Identify which cell holds the provided text, then report its (x, y) central coordinate. 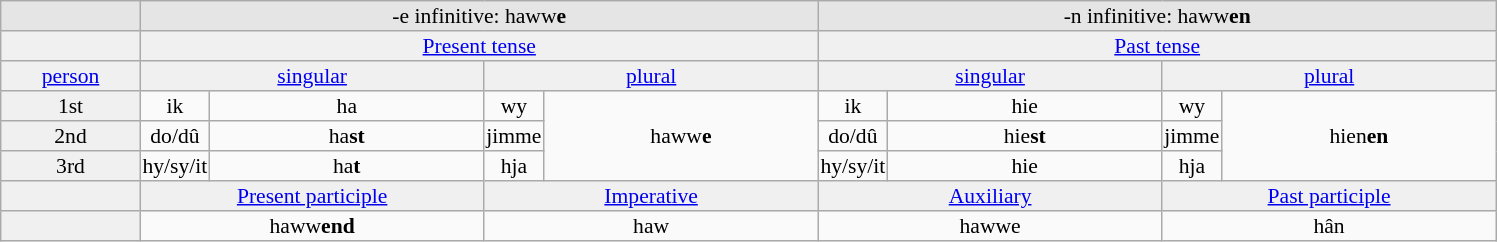
1st (71, 106)
person (71, 76)
hiest (1024, 136)
ha (347, 106)
2nd (71, 136)
Auxiliary (990, 196)
hawwend (312, 226)
Past tense (1157, 46)
Imperative (651, 196)
hienen (1359, 136)
hast (347, 136)
Present tense (479, 46)
haw (651, 226)
Present participle (312, 196)
3rd (71, 166)
hat (347, 166)
-n infinitive: hawwen (1157, 16)
Past participle (1329, 196)
hân (1329, 226)
-e infinitive: hawwe (479, 16)
